Locate the cell with the specified text and output its [X, Y] center coordinate. 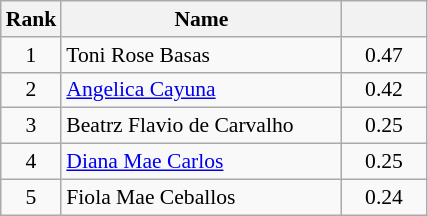
Fiola Mae Ceballos [201, 197]
2 [32, 90]
0.47 [384, 55]
0.42 [384, 90]
Rank [32, 19]
Angelica Cayuna [201, 90]
5 [32, 197]
Name [201, 19]
Toni Rose Basas [201, 55]
3 [32, 126]
Beatrz Flavio de Carvalho [201, 126]
1 [32, 55]
0.24 [384, 197]
4 [32, 162]
Diana Mae Carlos [201, 162]
